Return [X, Y] of the center of cell containing provided text 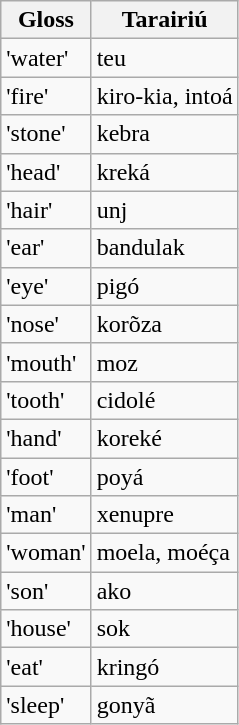
korõza [164, 324]
bandulak [164, 248]
koreké [164, 438]
kiro-kia, intoá [164, 96]
moz [164, 362]
'nose' [46, 324]
'woman' [46, 553]
Tarairiú [164, 20]
'fire' [46, 96]
sok [164, 629]
'son' [46, 591]
'sleep' [46, 705]
poyá [164, 477]
'man' [46, 515]
'head' [46, 172]
'eat' [46, 667]
pigó [164, 286]
Gloss [46, 20]
cidolé [164, 400]
teu [164, 58]
'water' [46, 58]
'house' [46, 629]
unj [164, 210]
'hand' [46, 438]
kringó [164, 667]
'mouth' [46, 362]
'stone' [46, 134]
kreká [164, 172]
'eye' [46, 286]
ako [164, 591]
gonyã [164, 705]
'tooth' [46, 400]
'ear' [46, 248]
'hair' [46, 210]
moela, moéça [164, 553]
'foot' [46, 477]
kebra [164, 134]
xenupre [164, 515]
